Provide the [x, y] coordinate of the cell's center where the given text is located.  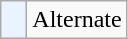
Alternate [77, 20]
